From the cell containing the given text, extract its center point as [x, y] coordinate. 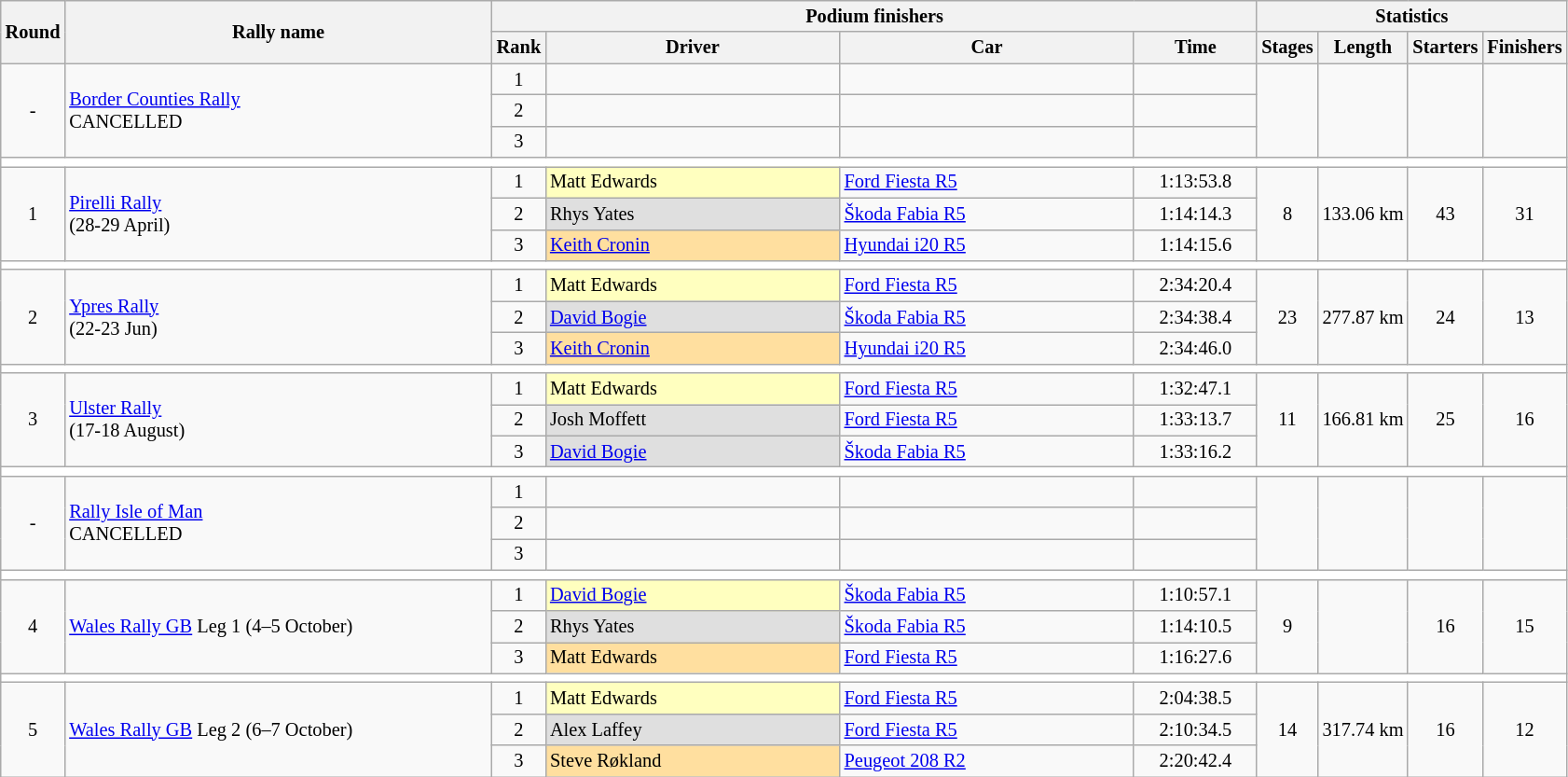
Rally name [278, 32]
Rally Isle of ManCANCELLED [278, 522]
1:14:14.3 [1195, 214]
Pirelli Rally(28-29 April) [278, 213]
1:16:27.6 [1195, 658]
Alex Laffey [693, 729]
1:14:15.6 [1195, 245]
Finishers [1524, 48]
Length [1363, 48]
Josh Moffett [693, 420]
Time [1195, 48]
2:20:42.4 [1195, 761]
2:34:46.0 [1195, 348]
24 [1445, 317]
317.74 km [1363, 729]
Starters [1445, 48]
31 [1524, 213]
Border Counties RallyCANCELLED [278, 110]
2:34:38.4 [1195, 317]
25 [1445, 420]
133.06 km [1363, 213]
Wales Rally GB Leg 1 (4–5 October) [278, 627]
Stages [1286, 48]
2:04:38.5 [1195, 698]
Rank [518, 48]
1:33:13.7 [1195, 420]
9 [1286, 627]
Steve Røkland [693, 761]
Driver [693, 48]
4 [34, 627]
5 [34, 729]
Peugeot 208 R2 [987, 761]
1:32:47.1 [1195, 389]
1:10:57.1 [1195, 595]
Ulster Rally(17-18 August) [278, 420]
277.87 km [1363, 317]
14 [1286, 729]
8 [1286, 213]
2:10:34.5 [1195, 729]
12 [1524, 729]
13 [1524, 317]
11 [1286, 420]
Ypres Rally(22-23 Jun) [278, 317]
166.81 km [1363, 420]
Statistics [1411, 16]
1:13:53.8 [1195, 182]
Round [34, 32]
Wales Rally GB Leg 2 (6–7 October) [278, 729]
Car [987, 48]
2:34:20.4 [1195, 285]
1:33:16.2 [1195, 451]
23 [1286, 317]
15 [1524, 627]
43 [1445, 213]
1:14:10.5 [1195, 626]
Podium finishers [874, 16]
